Identify which cell holds the provided text, then report its [X, Y] central coordinate. 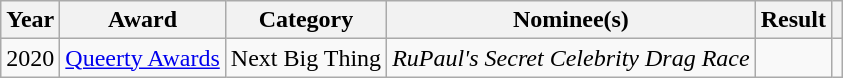
Award [142, 20]
Next Big Thing [306, 58]
Queerty Awards [142, 58]
Year [30, 20]
Nominee(s) [572, 20]
2020 [30, 58]
Category [306, 20]
Result [793, 20]
RuPaul's Secret Celebrity Drag Race [572, 58]
